Detect which cell encompasses the target text, then output its [x, y] center coordinate. 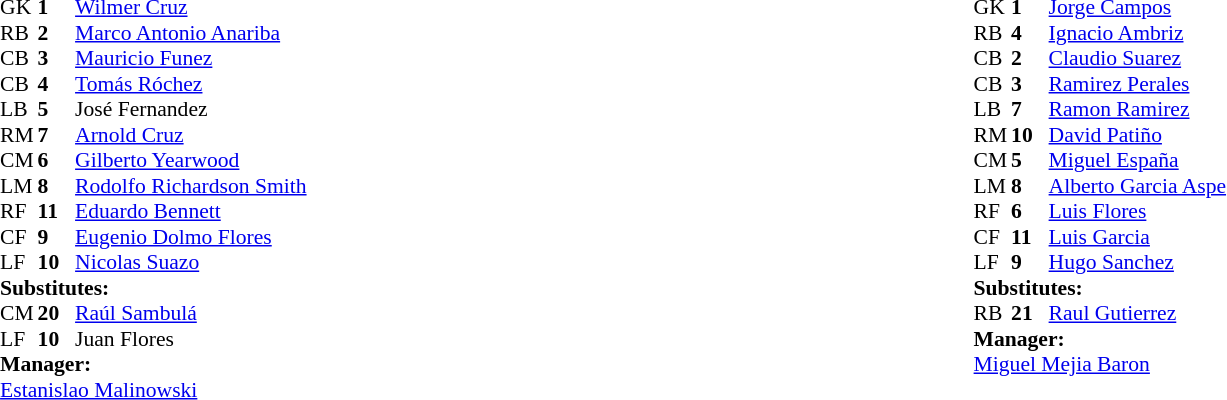
Eugenio Dolmo Flores [190, 237]
Ignacio Ambriz [1138, 33]
Hugo Sanchez [1138, 263]
Arnold Cruz [190, 135]
Ramirez Perales [1138, 84]
Claudio Suarez [1138, 59]
Eduardo Bennett [190, 211]
Tomás Róchez [190, 84]
21 [1030, 313]
Marco Antonio Anariba [190, 33]
Miguel España [1138, 161]
20 [57, 313]
José Fernandez [190, 109]
David Patiño [1138, 135]
Luis Flores [1138, 211]
Raul Gutierrez [1138, 313]
Juan Flores [190, 339]
Nicolas Suazo [190, 263]
Miguel Mejia Baron [1100, 365]
Luis Garcia [1138, 237]
Mauricio Funez [190, 59]
Ramon Ramirez [1138, 109]
Raúl Sambulá [190, 313]
Gilberto Yearwood [190, 161]
Alberto Garcia Aspe [1138, 186]
Rodolfo Richardson Smith [190, 186]
